Provide the (X, Y) coordinate of the cell's center where the given text is located.  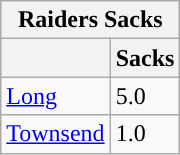
1.0 (145, 134)
Raiders Sacks (90, 20)
Sacks (145, 58)
5.0 (145, 96)
Townsend (56, 134)
Long (56, 96)
